Find where the given text appears and provide that cell's center as (X, Y) coordinate. 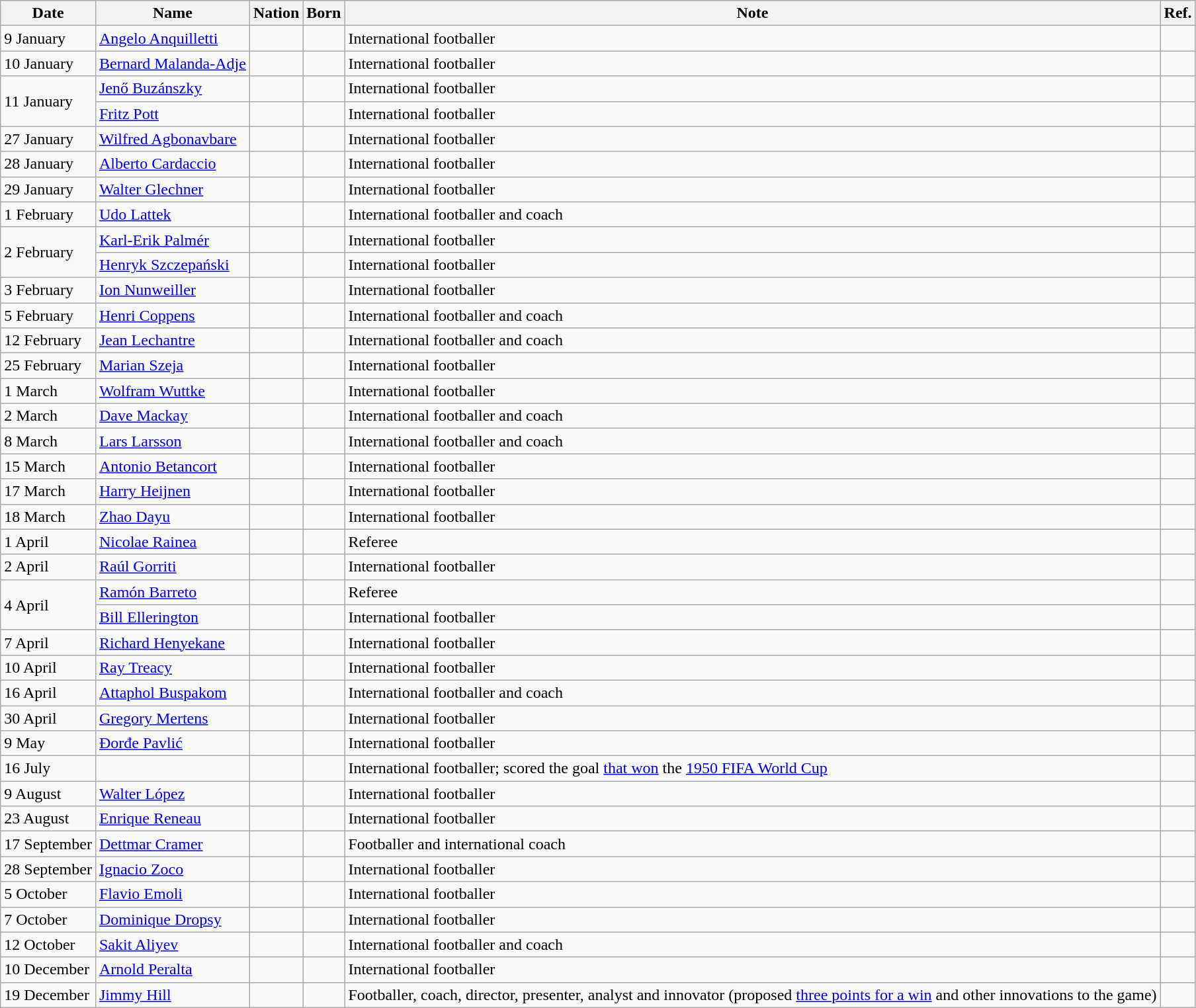
Arnold Peralta (172, 970)
Bill Ellerington (172, 617)
Name (172, 13)
10 January (48, 63)
International footballer; scored the goal that won the 1950 FIFA World Cup (753, 769)
27 January (48, 139)
3 February (48, 290)
Đorđe Pavlić (172, 743)
16 July (48, 769)
Henryk Szczepański (172, 265)
23 August (48, 819)
2 February (48, 252)
8 March (48, 441)
Ray Treacy (172, 667)
Karl-Erik Palmér (172, 239)
19 December (48, 995)
25 February (48, 366)
29 January (48, 189)
Sakit Aliyev (172, 945)
Nation (276, 13)
Fritz Pott (172, 114)
17 September (48, 844)
Note (753, 13)
Attaphol Buspakom (172, 693)
10 December (48, 970)
7 October (48, 919)
Ion Nunweiller (172, 290)
9 August (48, 794)
Marian Szeja (172, 366)
18 March (48, 517)
Ref. (1177, 13)
1 April (48, 542)
30 April (48, 718)
Bernard Malanda-Adje (172, 63)
Lars Larsson (172, 441)
Ignacio Zoco (172, 869)
9 May (48, 743)
28 January (48, 164)
Henri Coppens (172, 315)
11 January (48, 101)
Footballer, coach, director, presenter, analyst and innovator (proposed three points for a win and other innovations to the game) (753, 995)
Nicolae Rainea (172, 542)
Walter López (172, 794)
10 April (48, 667)
2 April (48, 567)
1 February (48, 214)
Wilfred Agbonavbare (172, 139)
Udo Lattek (172, 214)
Dominique Dropsy (172, 919)
Jean Lechantre (172, 341)
28 September (48, 869)
Flavio Emoli (172, 894)
17 March (48, 491)
Zhao Dayu (172, 517)
Gregory Mertens (172, 718)
2 March (48, 416)
Angelo Anquilletti (172, 38)
Date (48, 13)
Born (324, 13)
4 April (48, 605)
Dettmar Cramer (172, 844)
Jenő Buzánszky (172, 89)
5 February (48, 315)
5 October (48, 894)
Antonio Betancort (172, 466)
9 January (48, 38)
Footballer and international coach (753, 844)
7 April (48, 642)
15 March (48, 466)
Enrique Reneau (172, 819)
Dave Mackay (172, 416)
Ramón Barreto (172, 592)
12 October (48, 945)
1 March (48, 391)
Harry Heijnen (172, 491)
Alberto Cardaccio (172, 164)
Jimmy Hill (172, 995)
Richard Henyekane (172, 642)
16 April (48, 693)
12 February (48, 341)
Raúl Gorriti (172, 567)
Wolfram Wuttke (172, 391)
Walter Glechner (172, 189)
